Determine the (X, Y) coordinate at the center of the cell enclosing the given text.  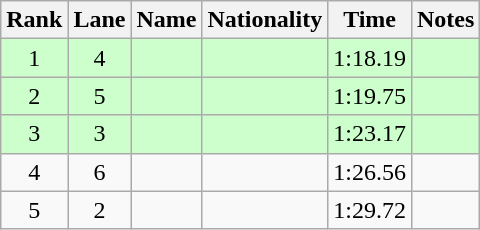
Rank (34, 20)
1:29.72 (370, 210)
1:26.56 (370, 172)
Notes (445, 20)
1:23.17 (370, 134)
Nationality (265, 20)
1 (34, 58)
1:19.75 (370, 96)
Lane (100, 20)
Time (370, 20)
6 (100, 172)
Name (166, 20)
1:18.19 (370, 58)
